Capture the cell that displays the provided text and extract its (x, y) central coordinate. 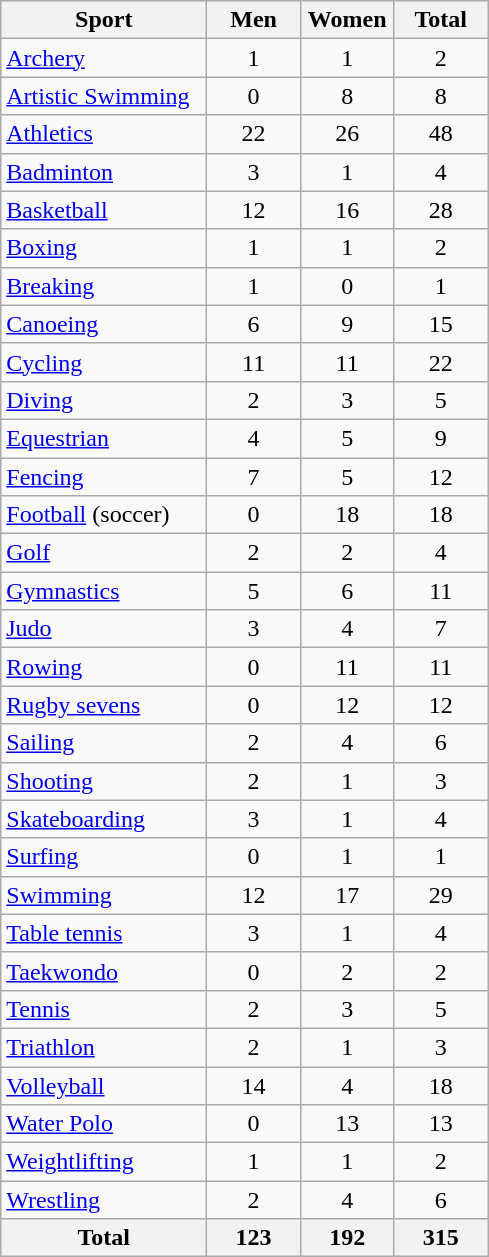
Cycling (104, 362)
17 (347, 895)
14 (254, 1085)
Wrestling (104, 1200)
Taekwondo (104, 971)
Basketball (104, 210)
Judo (104, 629)
Breaking (104, 286)
Equestrian (104, 438)
Sailing (104, 743)
Rugby sevens (104, 705)
Archery (104, 58)
28 (441, 210)
Surfing (104, 857)
123 (254, 1238)
Volleyball (104, 1085)
Weightlifting (104, 1162)
Golf (104, 553)
Women (347, 20)
Water Polo (104, 1124)
Sport (104, 20)
Men (254, 20)
Boxing (104, 248)
Canoeing (104, 324)
Gymnastics (104, 591)
192 (347, 1238)
29 (441, 895)
Rowing (104, 667)
Fencing (104, 477)
Triathlon (104, 1047)
16 (347, 210)
Football (soccer) (104, 515)
Diving (104, 400)
Artistic Swimming (104, 96)
Skateboarding (104, 819)
Swimming (104, 895)
48 (441, 134)
15 (441, 324)
Badminton (104, 172)
Shooting (104, 781)
Table tennis (104, 933)
315 (441, 1238)
26 (347, 134)
Athletics (104, 134)
Tennis (104, 1009)
